Capture the cell that displays the provided text and extract its [x, y] central coordinate. 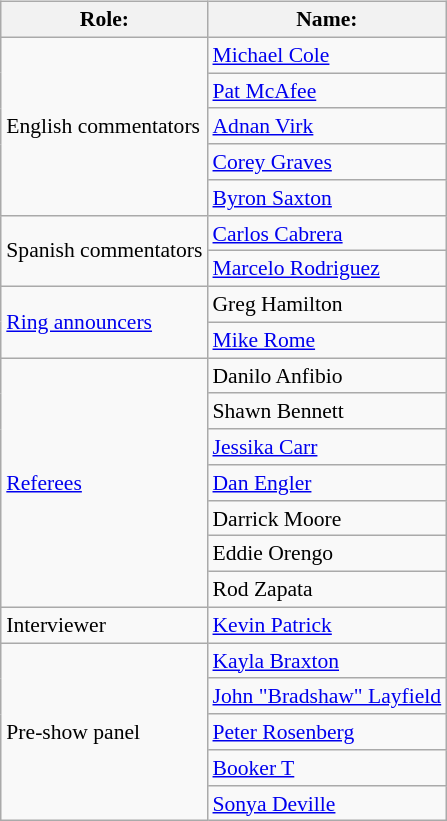
Pre-show panel [104, 732]
Jessika Carr [326, 447]
Kevin Patrick [326, 625]
Carlos Cabrera [326, 233]
Dan Engler [326, 483]
Marcelo Rodriguez [326, 269]
Name: [326, 20]
Corey Graves [326, 162]
Adnan Virk [326, 126]
Byron Saxton [326, 198]
Michael Cole [326, 55]
Rod Zapata [326, 590]
Eddie Orengo [326, 554]
Role: [104, 20]
Mike Rome [326, 340]
Ring announcers [104, 322]
English commentators [104, 126]
Spanish commentators [104, 250]
Kayla Braxton [326, 661]
Peter Rosenberg [326, 732]
Danilo Anfibio [326, 376]
Pat McAfee [326, 91]
Greg Hamilton [326, 305]
John "Bradshaw" Layfield [326, 696]
Darrick Moore [326, 518]
Sonya Deville [326, 803]
Shawn Bennett [326, 411]
Interviewer [104, 625]
Booker T [326, 768]
Referees [104, 482]
